From the cell containing the given text, extract its center point as (X, Y) coordinate. 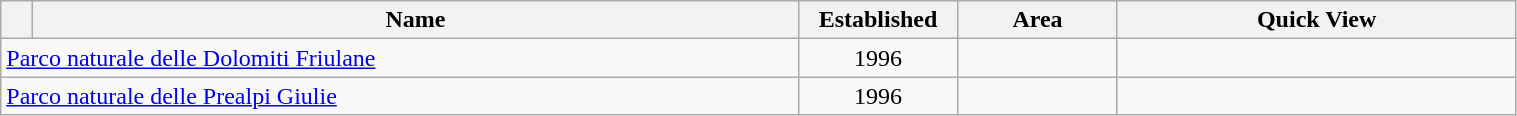
Established (878, 20)
Name (416, 20)
Area (1038, 20)
Parco naturale delle Dolomiti Friulane (400, 58)
Parco naturale delle Prealpi Giulie (400, 96)
Quick View (1316, 20)
